Identify which cell holds the provided text, then report its [X, Y] central coordinate. 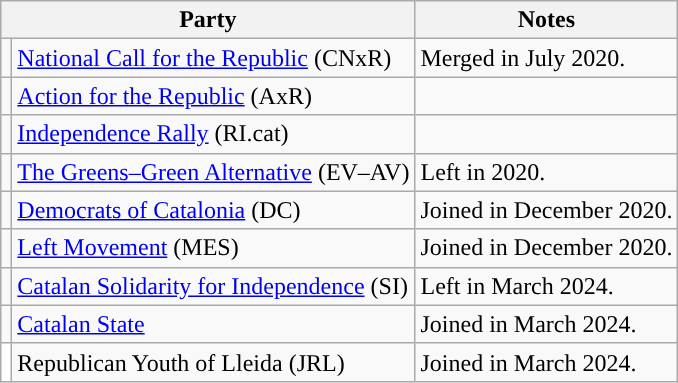
Republican Youth of Lleida (JRL) [214, 362]
Independence Rally (RI.cat) [214, 134]
Catalan Solidarity for Independence (SI) [214, 286]
The Greens–Green Alternative (EV–AV) [214, 172]
Merged in July 2020. [546, 58]
Left in March 2024. [546, 286]
Catalan State [214, 324]
Notes [546, 20]
National Call for the Republic (CNxR) [214, 58]
Left in 2020. [546, 172]
Action for the Republic (AxR) [214, 96]
Party [208, 20]
Democrats of Catalonia (DC) [214, 210]
Left Movement (MES) [214, 248]
